Output the (X, Y) coordinate of the center of the cell containing the given text.  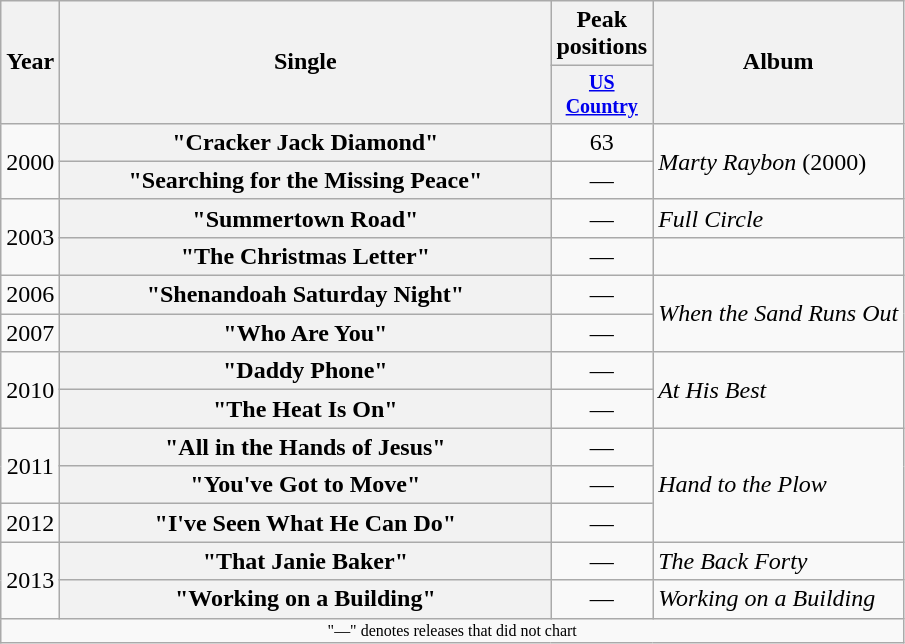
Single (306, 62)
2013 (30, 580)
"The Christmas Letter" (306, 256)
"All in the Hands of Jesus" (306, 447)
Working on a Building (778, 599)
"You've Got to Move" (306, 485)
2010 (30, 390)
2012 (30, 523)
"—" denotes releases that did not chart (452, 630)
Year (30, 62)
Marty Raybon (2000) (778, 161)
The Back Forty (778, 561)
"Working on a Building" (306, 599)
2000 (30, 161)
2011 (30, 466)
Album (778, 62)
2003 (30, 237)
US Country (602, 94)
"That Janie Baker" (306, 561)
"Shenandoah Saturday Night" (306, 295)
"I've Seen What He Can Do" (306, 523)
"Searching for the Missing Peace" (306, 180)
When the Sand Runs Out (778, 314)
"Summertown Road" (306, 218)
2006 (30, 295)
"Cracker Jack Diamond" (306, 142)
Peak positions (602, 34)
"The Heat Is On" (306, 409)
Hand to the Plow (778, 485)
63 (602, 142)
Full Circle (778, 218)
"Who Are You" (306, 333)
At His Best (778, 390)
2007 (30, 333)
"Daddy Phone" (306, 371)
